Return (x, y) of the center of cell containing provided text 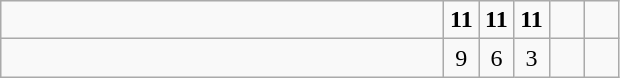
3 (532, 58)
9 (462, 58)
6 (496, 58)
